Identify which cell holds the provided text, then report its [x, y] central coordinate. 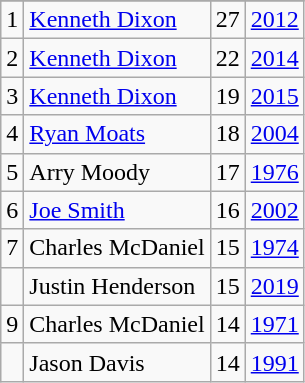
Arry Moody [117, 172]
1 [12, 20]
Joe Smith [117, 210]
2 [12, 58]
Ryan Moats [117, 134]
2014 [274, 58]
1976 [274, 172]
4 [12, 134]
9 [12, 324]
17 [228, 172]
2002 [274, 210]
1974 [274, 248]
Justin Henderson [117, 286]
1971 [274, 324]
1991 [274, 362]
5 [12, 172]
27 [228, 20]
22 [228, 58]
2015 [274, 96]
7 [12, 248]
16 [228, 210]
3 [12, 96]
2019 [274, 286]
2012 [274, 20]
6 [12, 210]
19 [228, 96]
Jason Davis [117, 362]
2004 [274, 134]
18 [228, 134]
